Determine the [x, y] coordinate at the center of the cell enclosing the given text.  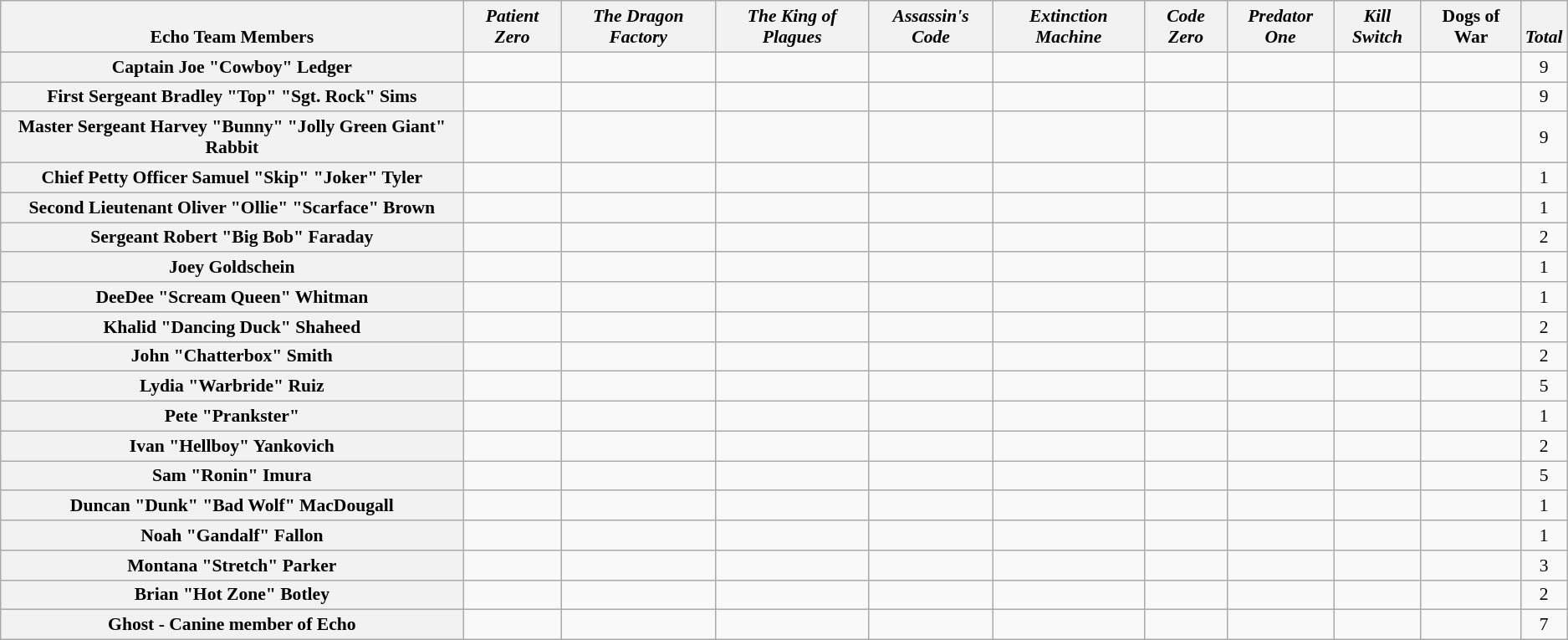
Noah "Gandalf" Fallon [232, 535]
Joey Goldschein [232, 268]
Extinction Machine [1069, 27]
Captain Joe "Cowboy" Ledger [232, 67]
Sam "Ronin" Imura [232, 476]
The King of Plagues [792, 27]
The Dragon Factory [638, 27]
Sergeant Robert "Big Bob" Faraday [232, 238]
Dogs of War [1470, 27]
Lydia "Warbride" Ruiz [232, 387]
Chief Petty Officer Samuel "Skip" "Joker" Tyler [232, 178]
Second Lieutenant Oliver "Ollie" "Scarface" Brown [232, 207]
First Sergeant Bradley "Top" "Sgt. Rock" Sims [232, 97]
3 [1544, 566]
Total [1544, 27]
Code Zero [1186, 27]
7 [1544, 625]
Master Sergeant Harvey "Bunny" "Jolly Green Giant" Rabbit [232, 137]
Assassin's Code [931, 27]
Montana "Stretch" Parker [232, 566]
Echo Team Members [232, 27]
Predator One [1281, 27]
Kill Switch [1378, 27]
John "Chatterbox" Smith [232, 356]
Ghost - Canine member of Echo [232, 625]
Khalid "Dancing Duck" Shaheed [232, 327]
Brian "Hot Zone" Botley [232, 595]
Patient Zero [512, 27]
Pete "Prankster" [232, 417]
Ivan "Hellboy" Yankovich [232, 446]
DeeDee "Scream Queen" Whitman [232, 297]
Duncan "Dunk" "Bad Wolf" MacDougall [232, 506]
